Extract the (x, y) coordinate from the center of the cell holding the provided text.  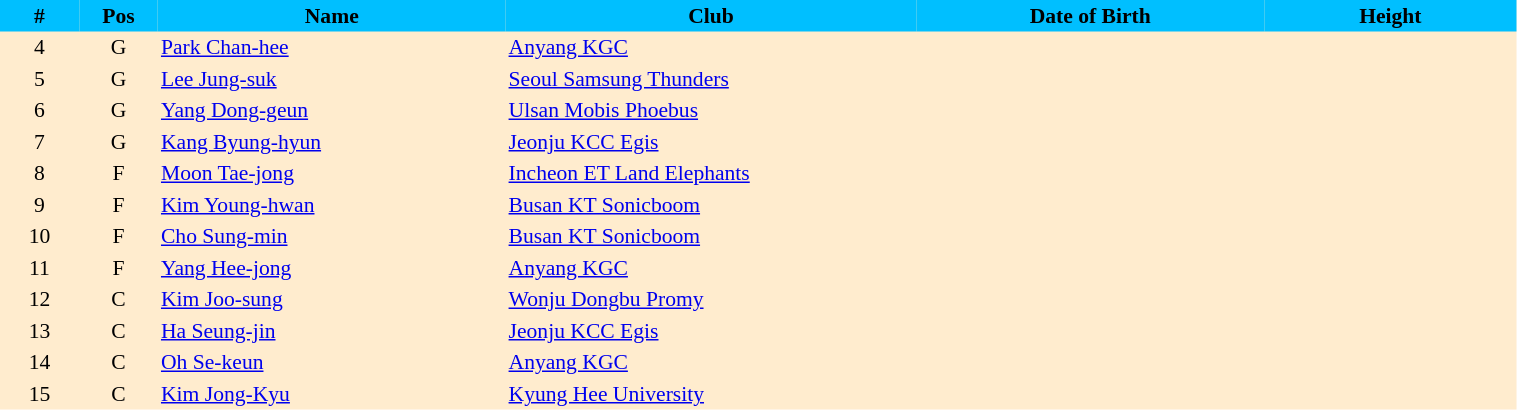
Ulsan Mobis Phoebus (712, 110)
Yang Hee-jong (332, 268)
12 (40, 300)
Park Chan-hee (332, 48)
Ha Seung-jin (332, 331)
10 (40, 236)
15 (40, 394)
13 (40, 331)
Kim Joo-sung (332, 300)
8 (40, 174)
11 (40, 268)
Name (332, 16)
9 (40, 205)
Moon Tae-jong (332, 174)
Incheon ET Land Elephants (712, 174)
Kim Young-hwan (332, 205)
Kang Byung-hyun (332, 142)
# (40, 16)
Pos (118, 16)
Oh Se-keun (332, 362)
5 (40, 79)
Club (712, 16)
Date of Birth (1090, 16)
6 (40, 110)
Yang Dong-geun (332, 110)
14 (40, 362)
Seoul Samsung Thunders (712, 79)
7 (40, 142)
Kyung Hee University (712, 394)
Cho Sung-min (332, 236)
4 (40, 48)
Wonju Dongbu Promy (712, 300)
Lee Jung-suk (332, 79)
Kim Jong-Kyu (332, 394)
Height (1390, 16)
